Provide the [x, y] coordinate of the cell's center where the given text is located.  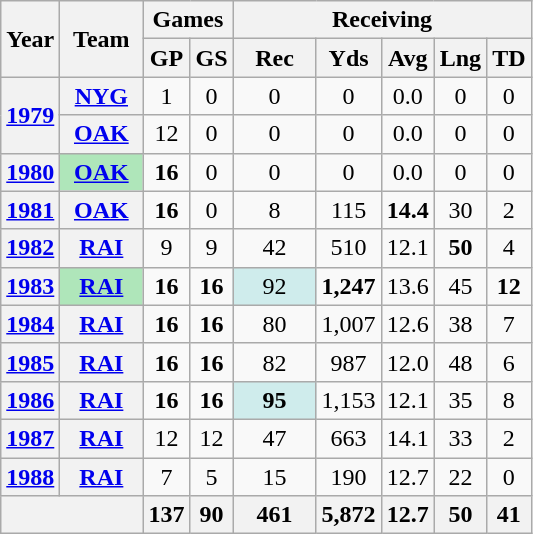
461 [274, 515]
663 [348, 438]
Year [30, 39]
Games [188, 20]
190 [348, 477]
47 [274, 438]
Yds [348, 58]
Lng [460, 58]
1980 [30, 172]
1983 [30, 286]
1984 [30, 324]
NYG [102, 96]
1979 [30, 115]
Avg [408, 58]
41 [509, 515]
35 [460, 400]
5,872 [348, 515]
115 [348, 210]
1 [166, 96]
987 [348, 362]
GS [212, 58]
22 [460, 477]
1,007 [348, 324]
1981 [30, 210]
90 [212, 515]
82 [274, 362]
Receiving [382, 20]
4 [509, 248]
30 [460, 210]
45 [460, 286]
1982 [30, 248]
TD [509, 58]
92 [274, 286]
14.1 [408, 438]
1985 [30, 362]
14.4 [408, 210]
42 [274, 248]
Team [102, 39]
12.0 [408, 362]
33 [460, 438]
80 [274, 324]
1,247 [348, 286]
95 [274, 400]
38 [460, 324]
1988 [30, 477]
1986 [30, 400]
13.6 [408, 286]
Rec [274, 58]
1,153 [348, 400]
48 [460, 362]
GP [166, 58]
5 [212, 477]
12.6 [408, 324]
6 [509, 362]
15 [274, 477]
510 [348, 248]
1987 [30, 438]
137 [166, 515]
